Extract the [X, Y] coordinate from the center of the cell holding the provided text.  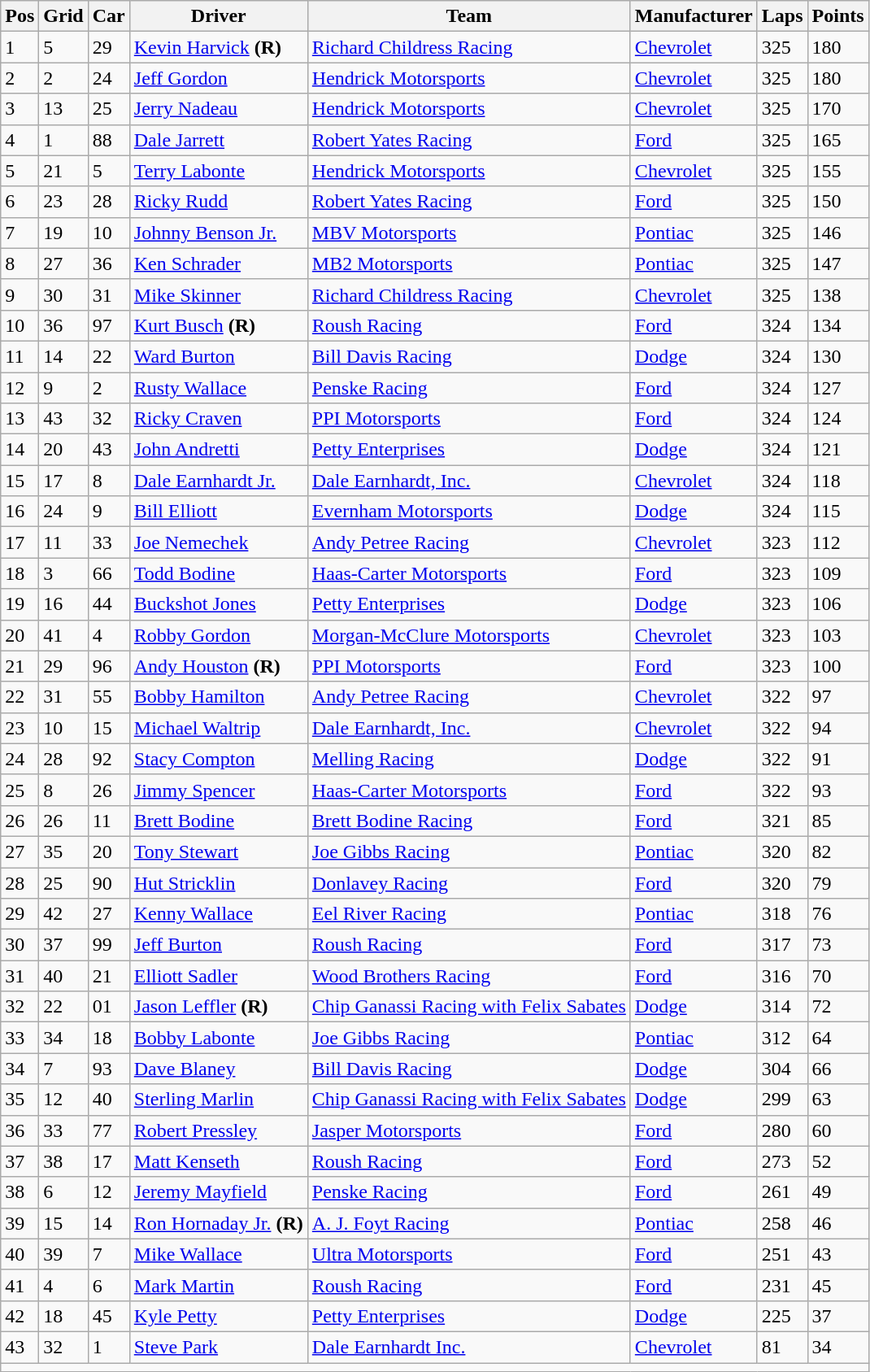
280 [782, 1130]
155 [837, 171]
52 [837, 1161]
79 [837, 882]
Joe Nemechek [218, 542]
103 [837, 635]
Kevin Harvick (R) [218, 47]
Eel River Racing [468, 914]
225 [782, 1316]
261 [782, 1192]
Car [109, 16]
130 [837, 356]
165 [837, 140]
55 [109, 697]
82 [837, 852]
134 [837, 325]
109 [837, 573]
90 [109, 882]
Ultra Motorsports [468, 1254]
Kyle Petty [218, 1316]
304 [782, 1069]
317 [782, 945]
312 [782, 1038]
70 [837, 976]
72 [837, 1007]
MB2 Motorsports [468, 264]
100 [837, 666]
Elliott Sadler [218, 976]
Robby Gordon [218, 635]
76 [837, 914]
314 [782, 1007]
Jason Leffler (R) [218, 1007]
Stacy Compton [218, 759]
121 [837, 450]
138 [837, 294]
Melling Racing [468, 759]
Todd Bodine [218, 573]
Grid [63, 16]
124 [837, 419]
321 [782, 821]
Sterling Marlin [218, 1100]
Brett Bodine Racing [468, 821]
Laps [782, 16]
Pos [20, 16]
96 [109, 666]
Team [468, 16]
118 [837, 481]
Ricky Craven [218, 419]
Bobby Labonte [218, 1038]
Ron Hornaday Jr. (R) [218, 1223]
Michael Waltrip [218, 728]
Steve Park [218, 1347]
115 [837, 512]
Robert Pressley [218, 1130]
Evernham Motorsports [468, 512]
Rusty Wallace [218, 388]
Terry Labonte [218, 171]
92 [109, 759]
91 [837, 759]
88 [109, 140]
Ken Schrader [218, 264]
Jeremy Mayfield [218, 1192]
147 [837, 264]
251 [782, 1254]
Bill Elliott [218, 512]
299 [782, 1100]
Ward Burton [218, 356]
Points [837, 16]
44 [109, 604]
318 [782, 914]
Jeff Gordon [218, 78]
316 [782, 976]
A. J. Foyt Racing [468, 1223]
Hut Stricklin [218, 882]
Dale Jarrett [218, 140]
106 [837, 604]
Andy Houston (R) [218, 666]
63 [837, 1100]
Mark Martin [218, 1285]
Jerry Nadeau [218, 109]
John Andretti [218, 450]
49 [837, 1192]
Jasper Motorsports [468, 1130]
Buckshot Jones [218, 604]
Donlavey Racing [468, 882]
85 [837, 821]
Bobby Hamilton [218, 697]
Kenny Wallace [218, 914]
94 [837, 728]
Mike Wallace [218, 1254]
81 [782, 1347]
112 [837, 542]
MBV Motorsports [468, 233]
Johnny Benson Jr. [218, 233]
127 [837, 388]
73 [837, 945]
Dale Earnhardt Inc. [468, 1347]
Driver [218, 16]
46 [837, 1223]
Mike Skinner [218, 294]
Jimmy Spencer [218, 790]
Manufacturer [694, 16]
258 [782, 1223]
Kurt Busch (R) [218, 325]
Dave Blaney [218, 1069]
Ricky Rudd [218, 202]
64 [837, 1038]
170 [837, 109]
99 [109, 945]
01 [109, 1007]
Tony Stewart [218, 852]
60 [837, 1130]
Dale Earnhardt Jr. [218, 481]
Wood Brothers Racing [468, 976]
Morgan-McClure Motorsports [468, 635]
77 [109, 1130]
Brett Bodine [218, 821]
231 [782, 1285]
150 [837, 202]
Matt Kenseth [218, 1161]
146 [837, 233]
273 [782, 1161]
Jeff Burton [218, 945]
